Locate the cell with the specified text and output its (x, y) center coordinate. 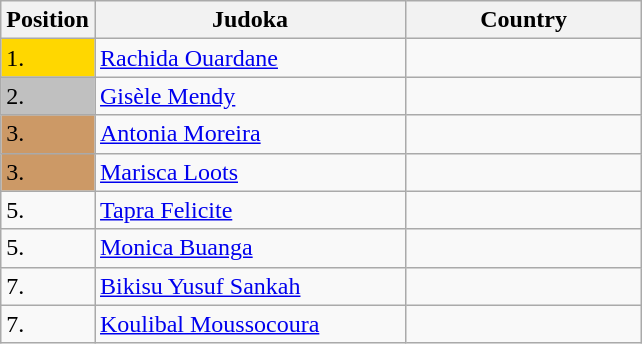
1. (48, 58)
Judoka (250, 20)
Position (48, 20)
Antonia Moreira (250, 134)
Marisca Loots (250, 172)
Monica Buanga (250, 248)
Koulibal Moussocoura (250, 324)
Bikisu Yusuf Sankah (250, 286)
Gisèle Mendy (250, 96)
2. (48, 96)
Tapra Felicite (250, 210)
Rachida Ouardane (250, 58)
Country (524, 20)
